Search for the cell housing the specified text and yield its [X, Y] center coordinate. 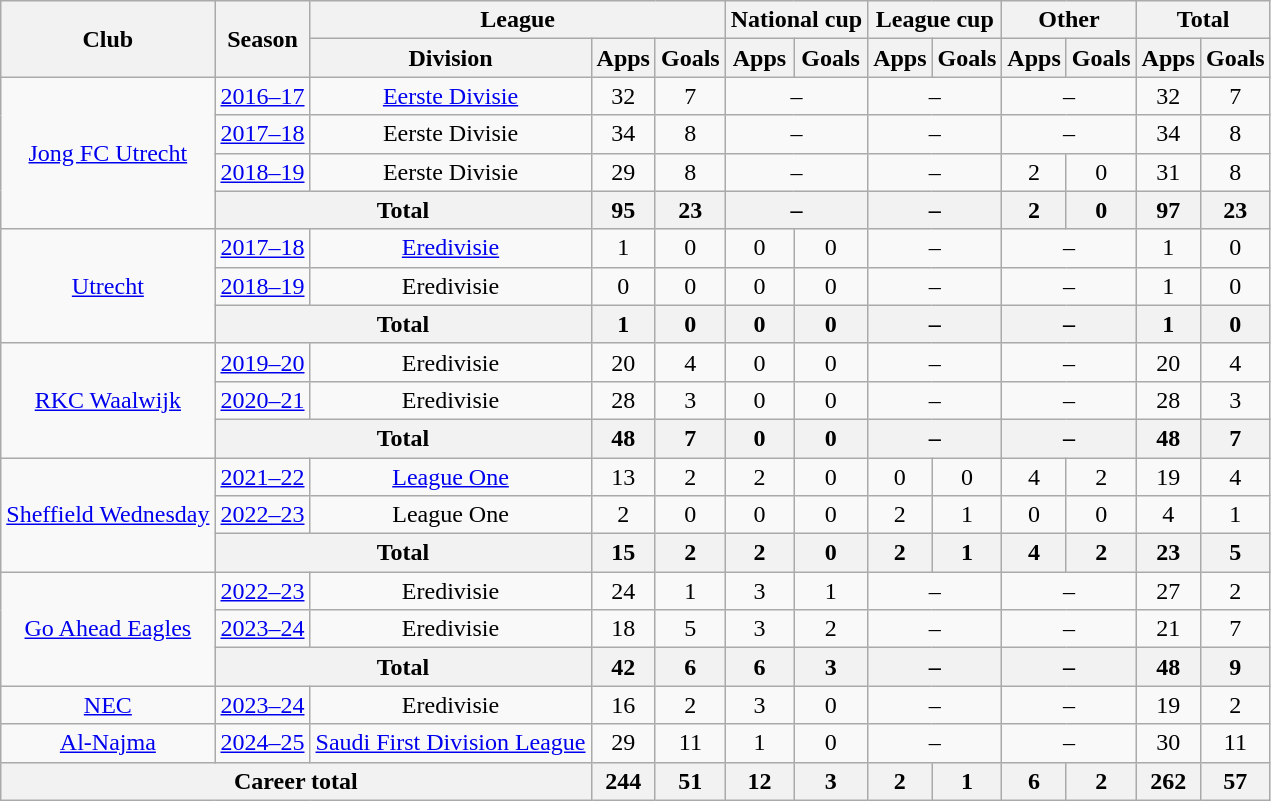
31 [1168, 172]
Club [108, 39]
2024–25 [262, 743]
21 [1168, 629]
Division [450, 58]
Career total [296, 781]
95 [623, 210]
Go Ahead Eagles [108, 629]
27 [1168, 591]
Jong FC Utrecht [108, 153]
2020–21 [262, 400]
97 [1168, 210]
18 [623, 629]
262 [1168, 781]
NEC [108, 705]
2021–22 [262, 477]
League [518, 20]
2016–17 [262, 96]
51 [690, 781]
9 [1235, 667]
Utrecht [108, 286]
Saudi First Division League [450, 743]
16 [623, 705]
13 [623, 477]
National cup [796, 20]
Sheffield Wednesday [108, 515]
RKC Waalwijk [108, 400]
League cup [935, 20]
30 [1168, 743]
12 [759, 781]
42 [623, 667]
Al-Najma [108, 743]
Season [262, 39]
57 [1235, 781]
2019–20 [262, 362]
244 [623, 781]
24 [623, 591]
15 [623, 553]
Other [1069, 20]
